Output the [X, Y] coordinate of the center of the cell containing the given text.  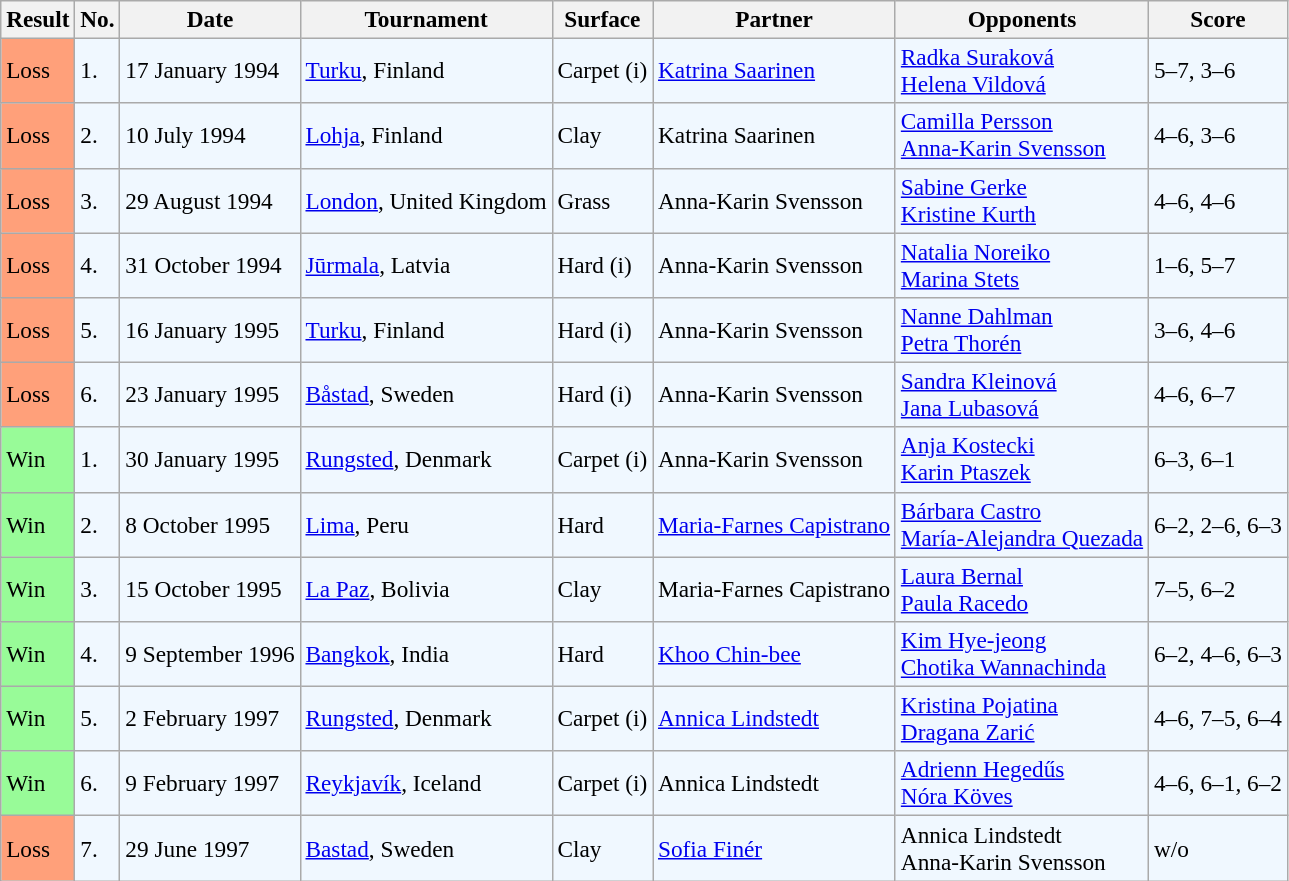
1–6, 5–7 [1218, 264]
Date [210, 19]
Laura Bernal Paula Racedo [1022, 588]
23 January 1995 [210, 394]
6–2, 4–6, 6–3 [1218, 654]
Bangkok, India [426, 654]
Opponents [1022, 19]
9 February 1997 [210, 784]
9 September 1996 [210, 654]
Sofia Finér [774, 848]
Nanne Dahlman Petra Thorén [1022, 330]
Båstad, Sweden [426, 394]
4–6, 7–5, 6–4 [1218, 718]
31 October 1994 [210, 264]
Sandra Kleinová Jana Lubasová [1022, 394]
Sabine Gerke Kristine Kurth [1022, 200]
Partner [774, 19]
4–6, 4–6 [1218, 200]
16 January 1995 [210, 330]
2 February 1997 [210, 718]
La Paz, Bolivia [426, 588]
30 January 1995 [210, 460]
15 October 1995 [210, 588]
5–7, 3–6 [1218, 70]
7. [98, 848]
Surface [602, 19]
29 August 1994 [210, 200]
Adrienn Hegedűs Nóra Köves [1022, 784]
Lima, Peru [426, 524]
Score [1218, 19]
Camilla Persson Anna-Karin Svensson [1022, 136]
Bastad, Sweden [426, 848]
8 October 1995 [210, 524]
Kristina Pojatina Dragana Zarić [1022, 718]
10 July 1994 [210, 136]
Anja Kostecki Karin Ptaszek [1022, 460]
Lohja, Finland [426, 136]
17 January 1994 [210, 70]
Kim Hye-jeong Chotika Wannachinda [1022, 654]
3–6, 4–6 [1218, 330]
London, United Kingdom [426, 200]
Natalia Noreiko Marina Stets [1022, 264]
Reykjavík, Iceland [426, 784]
Tournament [426, 19]
Result [38, 19]
No. [98, 19]
4–6, 3–6 [1218, 136]
Bárbara Castro María-Alejandra Quezada [1022, 524]
Khoo Chin-bee [774, 654]
29 June 1997 [210, 848]
7–5, 6–2 [1218, 588]
Annica Lindstedt Anna-Karin Svensson [1022, 848]
Radka Suraková Helena Vildová [1022, 70]
Jūrmala, Latvia [426, 264]
Grass [602, 200]
6–2, 2–6, 6–3 [1218, 524]
4–6, 6–1, 6–2 [1218, 784]
w/o [1218, 848]
4–6, 6–7 [1218, 394]
6–3, 6–1 [1218, 460]
